Determine the [x, y] coordinate at the center of the cell enclosing the given text.  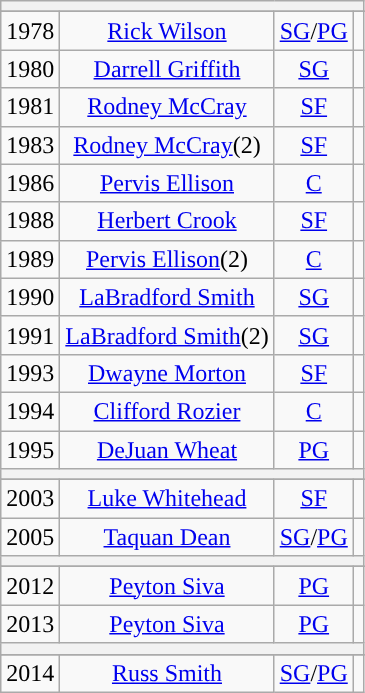
Pervis Ellison(2) [167, 259]
1991 [30, 335]
LaBradford Smith(2) [167, 335]
1983 [30, 145]
1988 [30, 221]
2013 [30, 624]
2003 [30, 499]
1995 [30, 449]
Taquan Dean [167, 537]
Pervis Ellison [167, 183]
1978 [30, 31]
1981 [30, 107]
LaBradford Smith [167, 297]
Clifford Rozier [167, 411]
Rodney McCray [167, 107]
Rick Wilson [167, 31]
Rodney McCray(2) [167, 145]
Luke Whitehead [167, 499]
DeJuan Wheat [167, 449]
2005 [30, 537]
1986 [30, 183]
Herbert Crook [167, 221]
1990 [30, 297]
2012 [30, 586]
1994 [30, 411]
2014 [30, 673]
1993 [30, 373]
1980 [30, 69]
Darrell Griffith [167, 69]
1989 [30, 259]
Russ Smith [167, 673]
Dwayne Morton [167, 373]
